Capture the cell that displays the provided text and extract its (x, y) central coordinate. 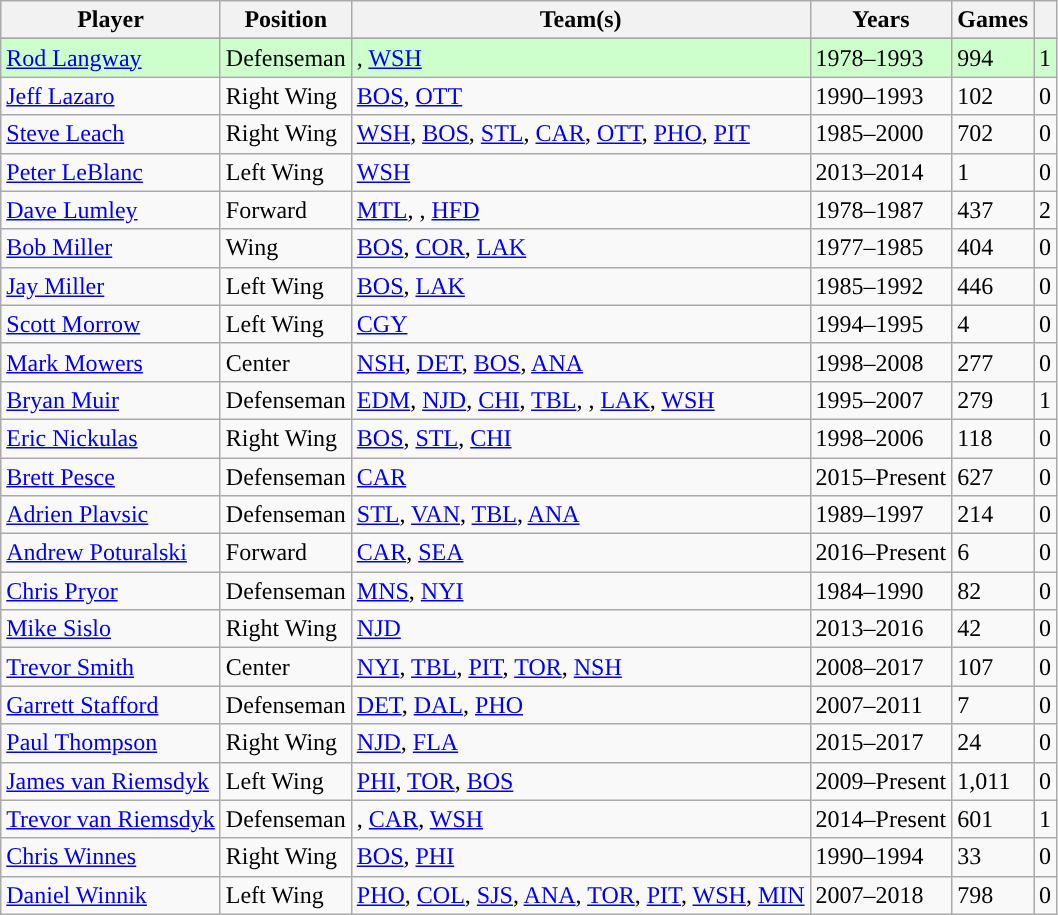
Trevor Smith (111, 667)
Wing (286, 248)
Years (881, 20)
1990–1993 (881, 96)
1998–2008 (881, 362)
Andrew Poturalski (111, 553)
Bob Miller (111, 248)
1985–1992 (881, 286)
DET, DAL, PHO (580, 705)
118 (993, 438)
Dave Lumley (111, 210)
1989–1997 (881, 515)
437 (993, 210)
Player (111, 20)
1990–1994 (881, 857)
Peter LeBlanc (111, 172)
Scott Morrow (111, 324)
601 (993, 819)
702 (993, 134)
BOS, STL, CHI (580, 438)
Position (286, 20)
1995–2007 (881, 400)
WSH, BOS, STL, CAR, OTT, PHO, PIT (580, 134)
MTL, , HFD (580, 210)
2014–Present (881, 819)
1,011 (993, 781)
CAR, SEA (580, 553)
214 (993, 515)
CAR (580, 477)
BOS, COR, LAK (580, 248)
NJD, FLA (580, 743)
BOS, LAK (580, 286)
1984–1990 (881, 591)
33 (993, 857)
2 (1046, 210)
BOS, OTT (580, 96)
1977–1985 (881, 248)
2015–2017 (881, 743)
PHI, TOR, BOS (580, 781)
2007–2011 (881, 705)
STL, VAN, TBL, ANA (580, 515)
1985–2000 (881, 134)
2007–2018 (881, 895)
4 (993, 324)
1998–2006 (881, 438)
Rod Langway (111, 58)
102 (993, 96)
Team(s) (580, 20)
EDM, NJD, CHI, TBL, , LAK, WSH (580, 400)
Jay Miller (111, 286)
Adrien Plavsic (111, 515)
, CAR, WSH (580, 819)
82 (993, 591)
NYI, TBL, PIT, TOR, NSH (580, 667)
6 (993, 553)
Mark Mowers (111, 362)
7 (993, 705)
Garrett Stafford (111, 705)
1978–1993 (881, 58)
NJD (580, 629)
Eric Nickulas (111, 438)
Chris Winnes (111, 857)
Bryan Muir (111, 400)
994 (993, 58)
404 (993, 248)
446 (993, 286)
, WSH (580, 58)
Trevor van Riemsdyk (111, 819)
Mike Sislo (111, 629)
CGY (580, 324)
Chris Pryor (111, 591)
2013–2016 (881, 629)
2015–Present (881, 477)
1994–1995 (881, 324)
WSH (580, 172)
Brett Pesce (111, 477)
277 (993, 362)
798 (993, 895)
MNS, NYI (580, 591)
2009–Present (881, 781)
Jeff Lazaro (111, 96)
Games (993, 20)
PHO, COL, SJS, ANA, TOR, PIT, WSH, MIN (580, 895)
2013–2014 (881, 172)
Paul Thompson (111, 743)
107 (993, 667)
BOS, PHI (580, 857)
279 (993, 400)
2008–2017 (881, 667)
1978–1987 (881, 210)
James van Riemsdyk (111, 781)
42 (993, 629)
NSH, DET, BOS, ANA (580, 362)
24 (993, 743)
Daniel Winnik (111, 895)
627 (993, 477)
Steve Leach (111, 134)
2016–Present (881, 553)
